Provide the [x, y] coordinate of the cell's center where the given text is located.  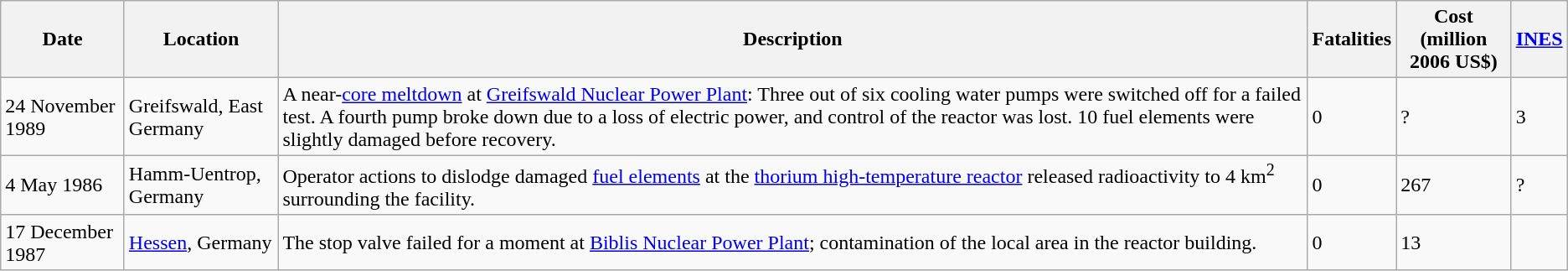
267 [1454, 185]
Cost (million 2006 US$) [1454, 39]
Greifswald, East Germany [201, 117]
INES [1540, 39]
Description [792, 39]
Location [201, 39]
Date [63, 39]
17 December 1987 [63, 242]
Operator actions to dislodge damaged fuel elements at the thorium high-temperature reactor released radioactivity to 4 km2 surrounding the facility. [792, 185]
3 [1540, 117]
Hamm-Uentrop, Germany [201, 185]
4 May 1986 [63, 185]
13 [1454, 242]
Hessen, Germany [201, 242]
The stop valve failed for a moment at Biblis Nuclear Power Plant; contamination of the local area in the reactor building. [792, 242]
Fatalities [1352, 39]
24 November 1989 [63, 117]
